Return (x, y) of the center of cell containing provided text 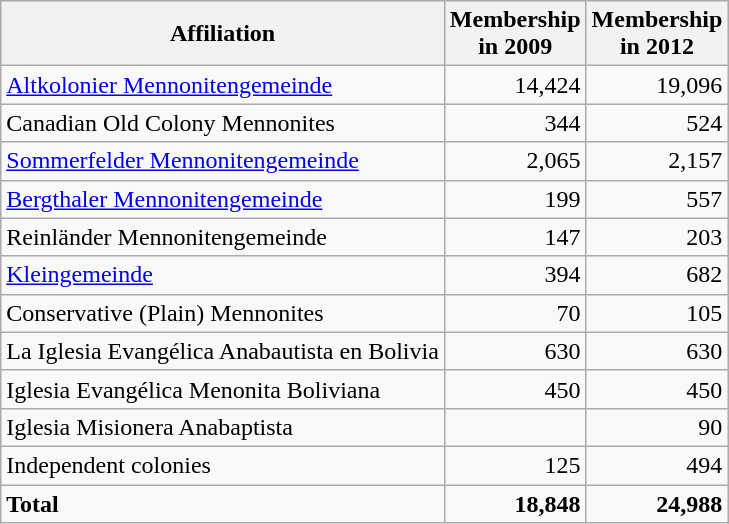
Kleingemeinde (223, 275)
494 (657, 465)
199 (515, 199)
105 (657, 313)
Sommerfelder Mennonitengemeinde (223, 161)
La Iglesia Evangélica Anabautista en Bolivia (223, 351)
125 (515, 465)
14,424 (515, 85)
Canadian Old Colony Mennonites (223, 123)
19,096 (657, 85)
Membershipin 2012 (657, 34)
344 (515, 123)
Iglesia Evangélica Menonita Boliviana (223, 389)
557 (657, 199)
18,848 (515, 503)
Affiliation (223, 34)
Iglesia Misionera Anabaptista (223, 427)
Altkolonier Mennonitengemeinde (223, 85)
524 (657, 123)
Membershipin 2009 (515, 34)
Reinländer Mennonitengemeinde (223, 237)
2,065 (515, 161)
90 (657, 427)
Independent colonies (223, 465)
394 (515, 275)
147 (515, 237)
Bergthaler Mennonitengemeinde (223, 199)
682 (657, 275)
Conservative (Plain) Mennonites (223, 313)
2,157 (657, 161)
24,988 (657, 503)
70 (515, 313)
203 (657, 237)
Total (223, 503)
